Search for the cell housing the specified text and yield its [X, Y] center coordinate. 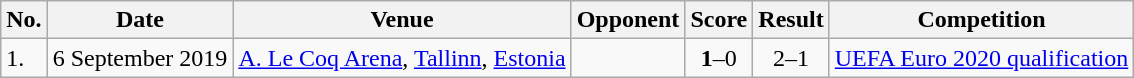
2–1 [791, 58]
No. [24, 20]
Competition [982, 20]
Venue [402, 20]
A. Le Coq Arena, Tallinn, Estonia [402, 58]
Score [719, 20]
UEFA Euro 2020 qualification [982, 58]
6 September 2019 [140, 58]
1. [24, 58]
Opponent [628, 20]
Date [140, 20]
Result [791, 20]
1–0 [719, 58]
